From the cell containing the given text, extract its center point as [X, Y] coordinate. 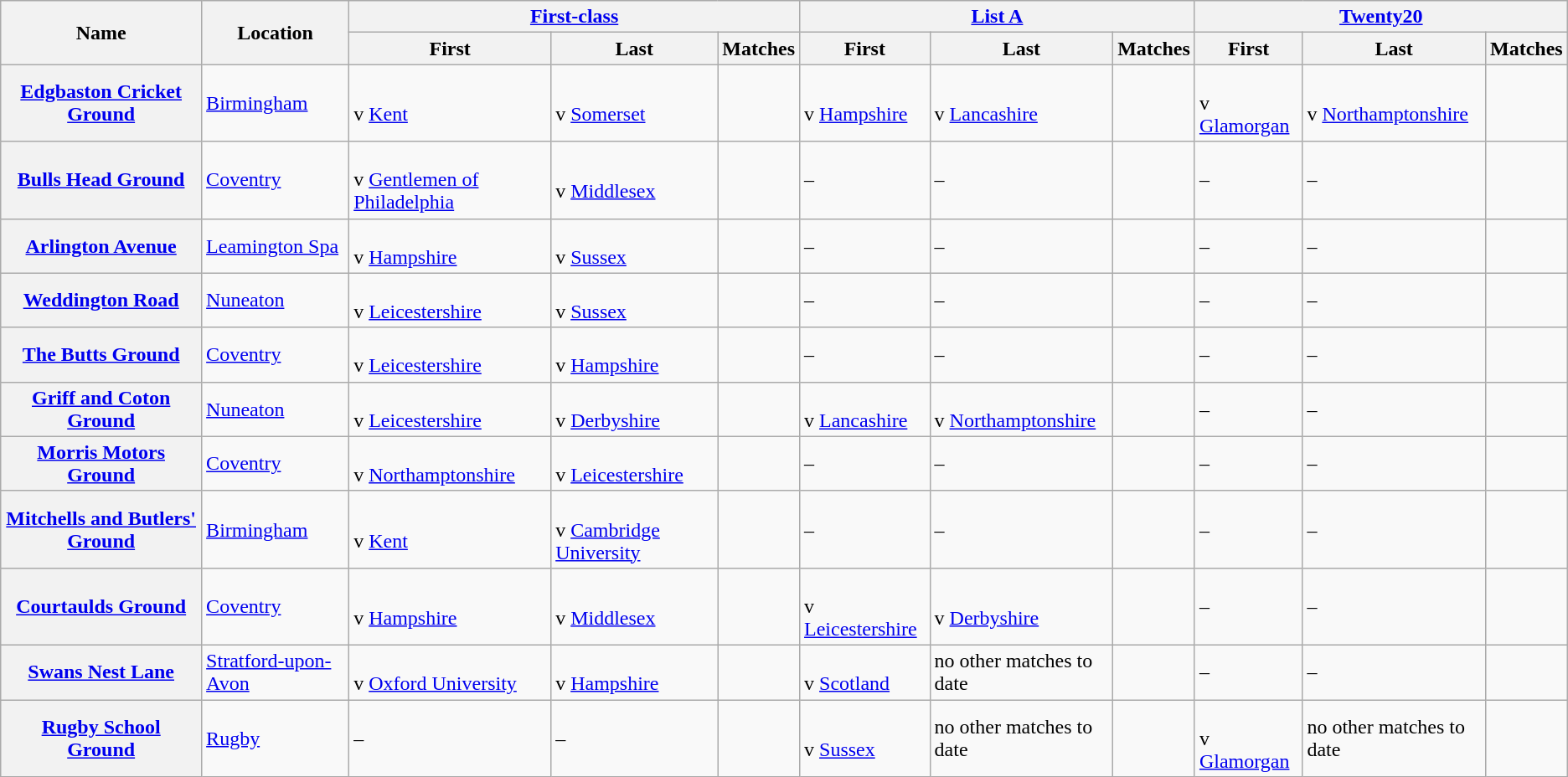
Edgbaston Cricket Ground [101, 103]
Arlington Avenue [101, 246]
Mitchells and Butlers' Ground [101, 529]
Stratford-upon-Avon [276, 672]
Courtaulds Ground [101, 606]
First-class [575, 17]
v Somerset [635, 103]
Rugby [276, 738]
The Butts Ground [101, 355]
Twenty20 [1380, 17]
Leamington Spa [276, 246]
v Gentlemen of Philadelphia [451, 180]
Weddington Road [101, 300]
Bulls Head Ground [101, 180]
Rugby School Ground [101, 738]
v Cambridge University [635, 529]
v Oxford University [451, 672]
Swans Nest Lane [101, 672]
Name [101, 33]
Morris Motors Ground [101, 464]
v Scotland [865, 672]
Griff and Coton Ground [101, 409]
List A [998, 17]
Location [276, 33]
